Scan for the cell matching the given text and deliver its (X, Y) coordinate at center. 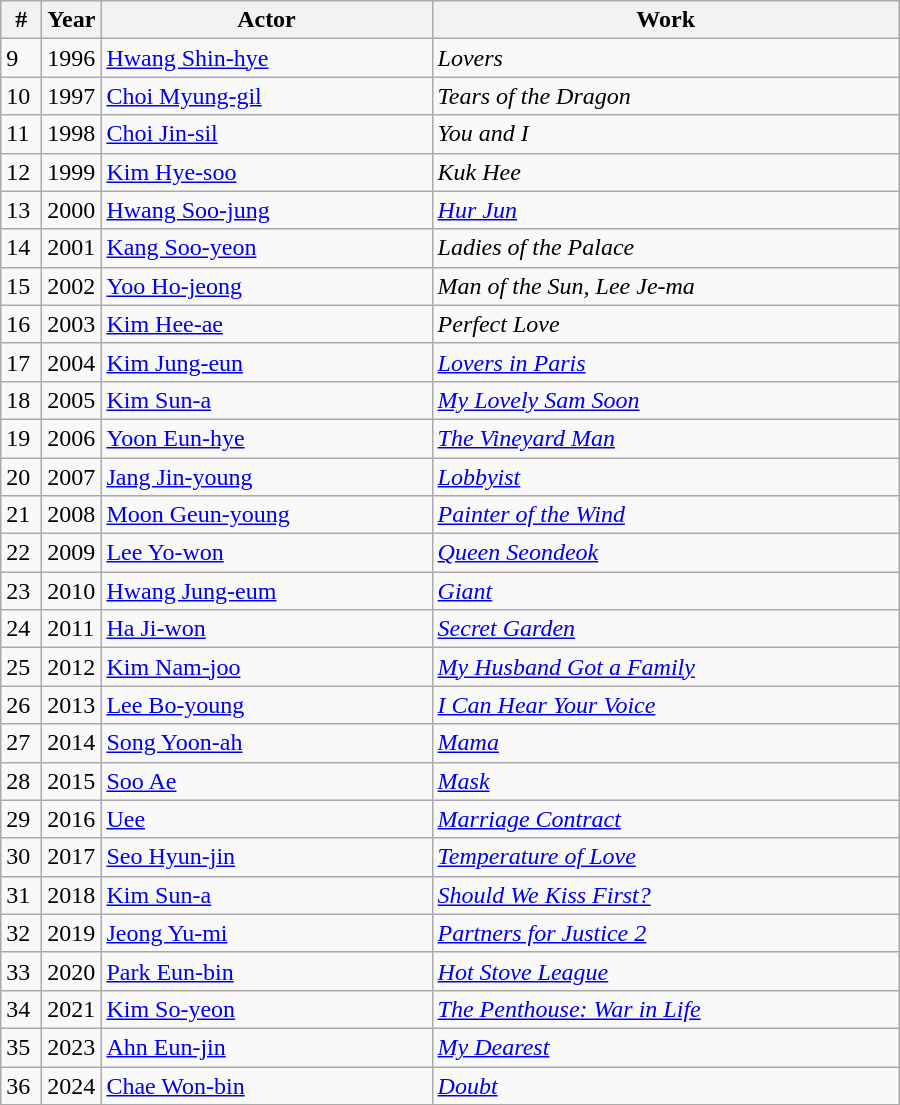
22 (22, 553)
Jeong Yu-mi (266, 933)
Hwang Shin-hye (266, 58)
29 (22, 819)
11 (22, 134)
2005 (72, 400)
Perfect Love (666, 324)
2001 (72, 248)
Ahn Eun-jin (266, 1047)
Doubt (666, 1085)
Park Eun-bin (266, 971)
2004 (72, 362)
25 (22, 667)
Man of the Sun, Lee Je-ma (666, 286)
14 (22, 248)
2003 (72, 324)
Ha Ji-won (266, 629)
2021 (72, 1009)
2014 (72, 743)
17 (22, 362)
Hot Stove League (666, 971)
I Can Hear Your Voice (666, 705)
Song Yoon-ah (266, 743)
Moon Geun-young (266, 515)
The Penthouse: War in Life (666, 1009)
2010 (72, 591)
Kim Nam-joo (266, 667)
My Husband Got a Family (666, 667)
2007 (72, 477)
Mask (666, 781)
23 (22, 591)
Seo Hyun-jin (266, 857)
2017 (72, 857)
Giant (666, 591)
13 (22, 210)
Hwang Soo-jung (266, 210)
Lovers (666, 58)
12 (22, 172)
2020 (72, 971)
Soo Ae (266, 781)
2019 (72, 933)
2012 (72, 667)
21 (22, 515)
26 (22, 705)
34 (22, 1009)
36 (22, 1085)
Queen Seondeok (666, 553)
Kim So-yeon (266, 1009)
19 (22, 438)
Kang Soo-yeon (266, 248)
15 (22, 286)
Temperature of Love (666, 857)
Kim Hee-ae (266, 324)
Choi Myung-gil (266, 96)
2011 (72, 629)
1998 (72, 134)
Hur Jun (666, 210)
1997 (72, 96)
24 (22, 629)
1999 (72, 172)
Painter of the Wind (666, 515)
My Dearest (666, 1047)
Jang Jin-young (266, 477)
30 (22, 857)
Actor (266, 20)
Mama (666, 743)
32 (22, 933)
27 (22, 743)
Lovers in Paris (666, 362)
Choi Jin-sil (266, 134)
31 (22, 895)
Marriage Contract (666, 819)
2008 (72, 515)
16 (22, 324)
Yoo Ho-jeong (266, 286)
Tears of the Dragon (666, 96)
Kuk Hee (666, 172)
# (22, 20)
Kim Hye-soo (266, 172)
My Lovely Sam Soon (666, 400)
28 (22, 781)
Ladies of the Palace (666, 248)
2024 (72, 1085)
Year (72, 20)
18 (22, 400)
2016 (72, 819)
20 (22, 477)
9 (22, 58)
Should We Kiss First? (666, 895)
2006 (72, 438)
Secret Garden (666, 629)
Partners for Justice 2 (666, 933)
1996 (72, 58)
Hwang Jung-eum (266, 591)
2018 (72, 895)
Work (666, 20)
2015 (72, 781)
2013 (72, 705)
2000 (72, 210)
Chae Won-bin (266, 1085)
10 (22, 96)
Lobbyist (666, 477)
Lee Bo-young (266, 705)
2002 (72, 286)
33 (22, 971)
2009 (72, 553)
Uee (266, 819)
The Vineyard Man (666, 438)
Kim Jung-eun (266, 362)
Yoon Eun-hye (266, 438)
You and I (666, 134)
2023 (72, 1047)
Lee Yo-won (266, 553)
35 (22, 1047)
